Determine the [X, Y] coordinate at the center of the cell enclosing the given text.  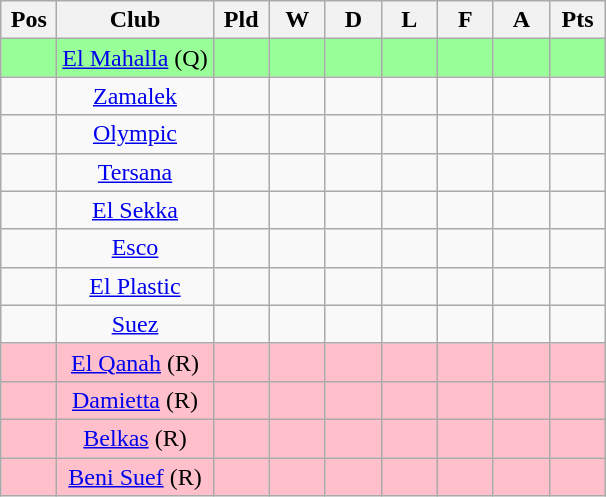
El Sekka [135, 210]
Pld [241, 20]
Tersana [135, 172]
Zamalek [135, 96]
Club [135, 20]
Damietta (R) [135, 400]
El Plastic [135, 286]
Olympic [135, 134]
Esco [135, 248]
Pos [29, 20]
El Qanah (R) [135, 362]
L [409, 20]
Suez [135, 324]
Pts [578, 20]
Beni Suef (R) [135, 477]
F [465, 20]
Belkas (R) [135, 438]
A [521, 20]
W [297, 20]
El Mahalla (Q) [135, 58]
D [353, 20]
